For the text-containing cell, return its midpoint in (x, y) coordinate format. 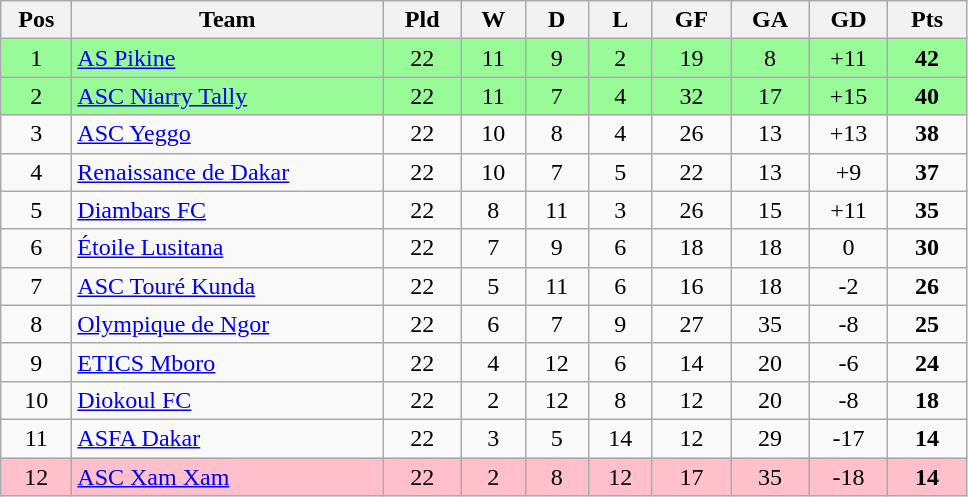
16 (692, 286)
38 (928, 134)
ASC Xam Xam (228, 477)
25 (928, 324)
AS Pikine (228, 58)
Étoile Lusitana (228, 248)
29 (770, 438)
Olympique de Ngor (228, 324)
-18 (848, 477)
19 (692, 58)
27 (692, 324)
-17 (848, 438)
GF (692, 20)
15 (770, 210)
L (621, 20)
ASC Yeggo (228, 134)
Diambars FC (228, 210)
30 (928, 248)
D (557, 20)
+13 (848, 134)
Team (228, 20)
-6 (848, 362)
ASC Niarry Tally (228, 96)
+9 (848, 172)
GD (848, 20)
Renaissance de Dakar (228, 172)
24 (928, 362)
Pos (36, 20)
42 (928, 58)
+15 (848, 96)
ASFA Dakar (228, 438)
ASC Touré Kunda (228, 286)
40 (928, 96)
GA (770, 20)
32 (692, 96)
Pld (422, 20)
1 (36, 58)
0 (848, 248)
W (493, 20)
ETICS Mboro (228, 362)
Pts (928, 20)
Diokoul FC (228, 400)
-2 (848, 286)
37 (928, 172)
